Scan for the cell matching the given text and deliver its [x, y] coordinate at center. 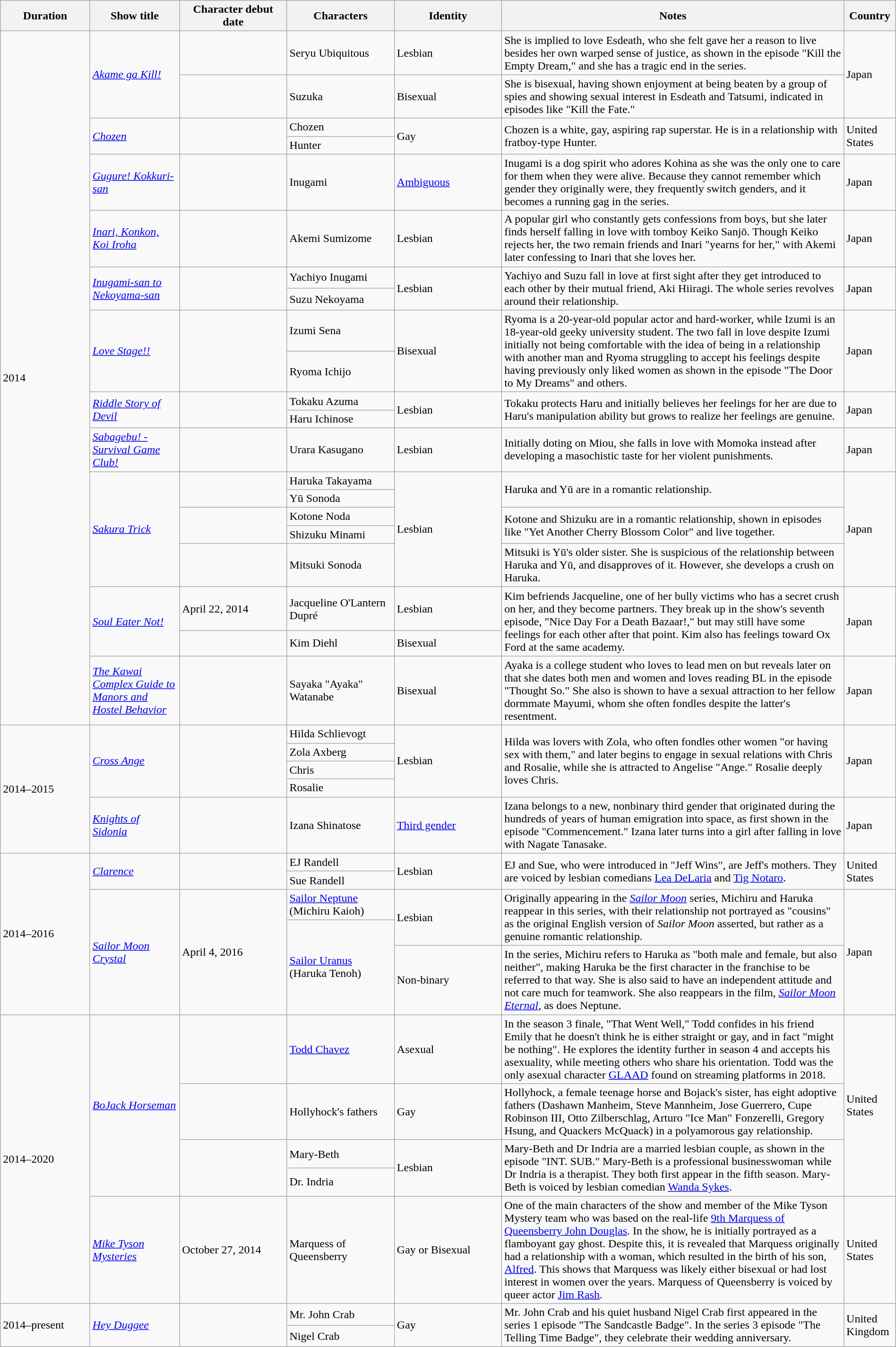
Akame ga Kill! [134, 75]
Mr. John Crab [340, 1314]
Akemi Sumizome [340, 238]
Nigel Crab [340, 1336]
Mitsuki Sonoda [340, 565]
Sue Randell [340, 880]
2014 [45, 378]
Ambiguous [448, 182]
Todd Chavez [340, 1049]
Sakura Trick [134, 529]
Haruka and Yū are in a romantic relationship. [673, 490]
Shizuku Minami [340, 535]
Chris [340, 770]
Rosalie [340, 788]
Show title [134, 16]
Hunter [340, 145]
Sailor Uranus (Haruka Tenoh) [340, 967]
Country [870, 16]
Marquess of Queensberry [340, 1250]
Riddle Story of Devil [134, 410]
Zola Axberg [340, 752]
Knights of Sidonia [134, 825]
Gay or Bisexual [448, 1250]
Sabagebu! -Survival Game Club! [134, 449]
Clarence [134, 871]
Sailor Neptune (Michiru Kaioh) [340, 905]
Hollyhock's fathers [340, 1112]
2014–2016 [45, 934]
October 27, 2014 [233, 1250]
2014–2015 [45, 789]
Suzu Nekoyama [340, 299]
Mike Tyson Mysteries [134, 1250]
Non-binary [448, 980]
Seryu Ubiquitous [340, 53]
Haru Ichinose [340, 419]
Hilda Schlievogt [340, 734]
Duration [45, 16]
Izumi Sena [340, 331]
April 22, 2014 [233, 609]
The Kawai Complex Guide to Manors and Hostel Behavior [134, 691]
Kotone and Shizuku are in a romantic relationship, shown in episodes like "Yet Another Cherry Blossom Color" and live together. [673, 526]
Mary-Beth [340, 1154]
Dr. Indria [340, 1182]
Kim Diehl [340, 643]
Inugami-san to Nekoyama-san [134, 288]
Gugure! Kokkuri-san [134, 182]
Yachiyo Inugami [340, 277]
Initially doting on Miou, she falls in love with Momoka instead after developing a masochistic taste for her violent punishments. [673, 449]
Urara Kasugano [340, 449]
Yū Sonoda [340, 499]
Soul Eater Not! [134, 622]
2014–2020 [45, 1159]
Inugami [340, 182]
EJ Randell [340, 862]
Haruka Takayama [340, 481]
Sailor Moon Crystal [134, 952]
Inari, Konkon, Koi Iroha [134, 238]
EJ and Sue, who were introduced in "Jeff Wins", are Jeff's mothers. They are voiced by lesbian comedians Lea DeLaria and Tig Notaro. [673, 871]
Kotone Noda [340, 517]
Jacqueline O'Lantern Dupré [340, 609]
Ryoma Ichijo [340, 371]
Love Stage!! [134, 351]
Suzuka [340, 96]
Izana Shinatose [340, 825]
2014–present [45, 1325]
Characters [340, 16]
Identity [448, 16]
Third gender [448, 825]
Cross Ange [134, 761]
Tokaku Azuma [340, 401]
April 4, 2016 [233, 952]
Character debut date [233, 16]
Notes [673, 16]
Chozen is a white, gay, aspiring rap superstar. He is in a relationship with fratboy-type Hunter. [673, 136]
Hey Duggee [134, 1325]
BoJack Horseman [134, 1105]
Asexual [448, 1049]
Sayaka "Ayaka" Watanabe [340, 691]
United Kingdom [870, 1325]
